Determine the (X, Y) coordinate at the center of the cell enclosing the given text.  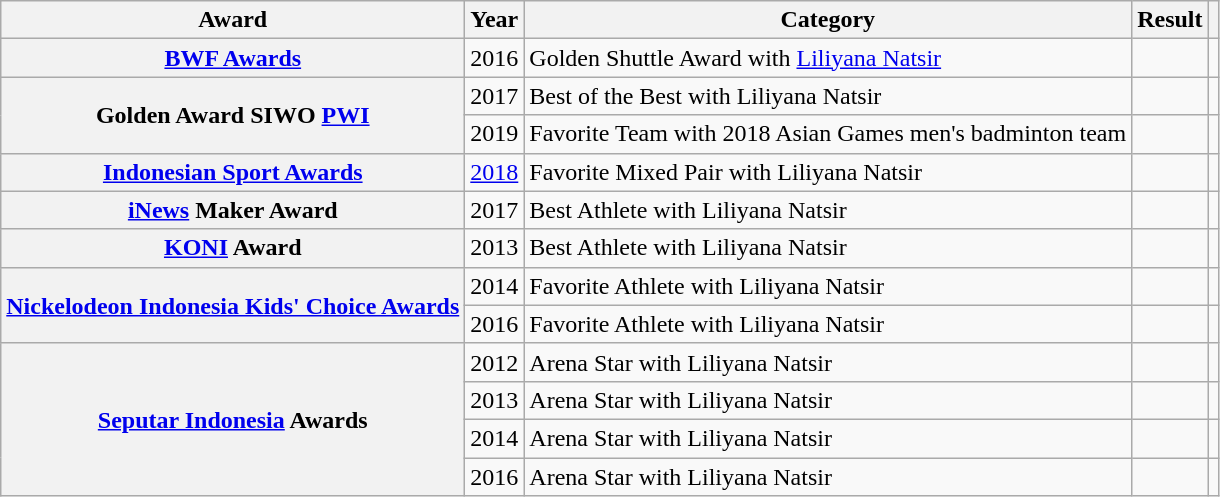
BWF Awards (233, 58)
2019 (494, 134)
Category (828, 20)
Year (494, 20)
Best of the Best with Liliyana Natsir (828, 96)
Award (233, 20)
Indonesian Sport Awards (233, 172)
Golden Shuttle Award with Liliyana Natsir (828, 58)
Result (1170, 20)
KONI Award (233, 248)
iNews Maker Award (233, 210)
2018 (494, 172)
Favorite Mixed Pair with Liliyana Natsir (828, 172)
2012 (494, 362)
Favorite Team with 2018 Asian Games men's badminton team (828, 134)
Nickelodeon Indonesia Kids' Choice Awards (233, 305)
Golden Award SIWO PWI (233, 115)
Seputar Indonesia Awards (233, 419)
